Identify which cell holds the provided text, then report its [x, y] central coordinate. 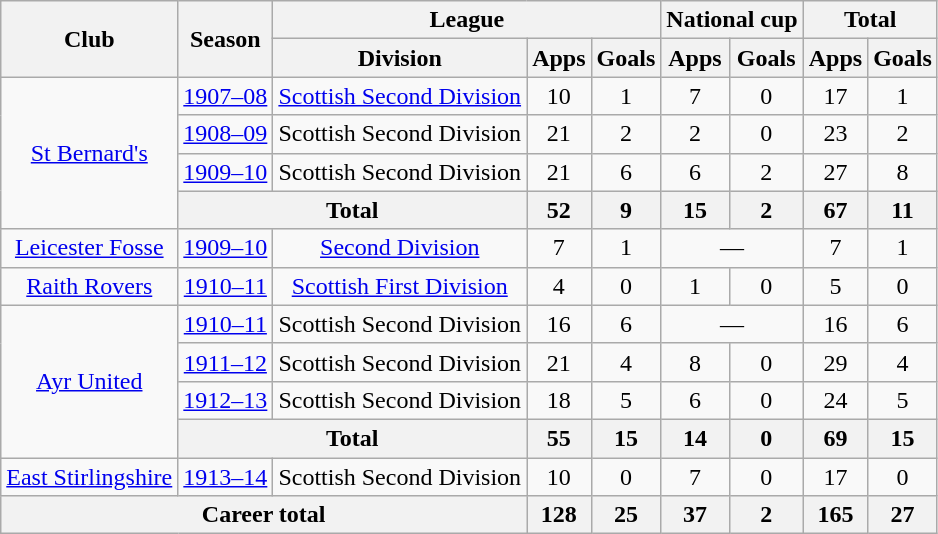
Club [90, 39]
National cup [732, 20]
9 [626, 210]
23 [835, 134]
1911–12 [226, 362]
165 [835, 515]
Raith Rovers [90, 286]
Second Division [400, 248]
Scottish First Division [400, 286]
1913–14 [226, 477]
25 [626, 515]
67 [835, 210]
18 [559, 400]
55 [559, 438]
Division [400, 58]
St Bernard's [90, 153]
1912–13 [226, 400]
37 [695, 515]
Ayr United [90, 381]
14 [695, 438]
Leicester Fosse [90, 248]
11 [903, 210]
1907–08 [226, 96]
Career total [264, 515]
24 [835, 400]
Season [226, 39]
52 [559, 210]
East Stirlingshire [90, 477]
128 [559, 515]
29 [835, 362]
69 [835, 438]
League [467, 20]
1908–09 [226, 134]
